Provide the [X, Y] coordinate of the cell's center where the given text is located.  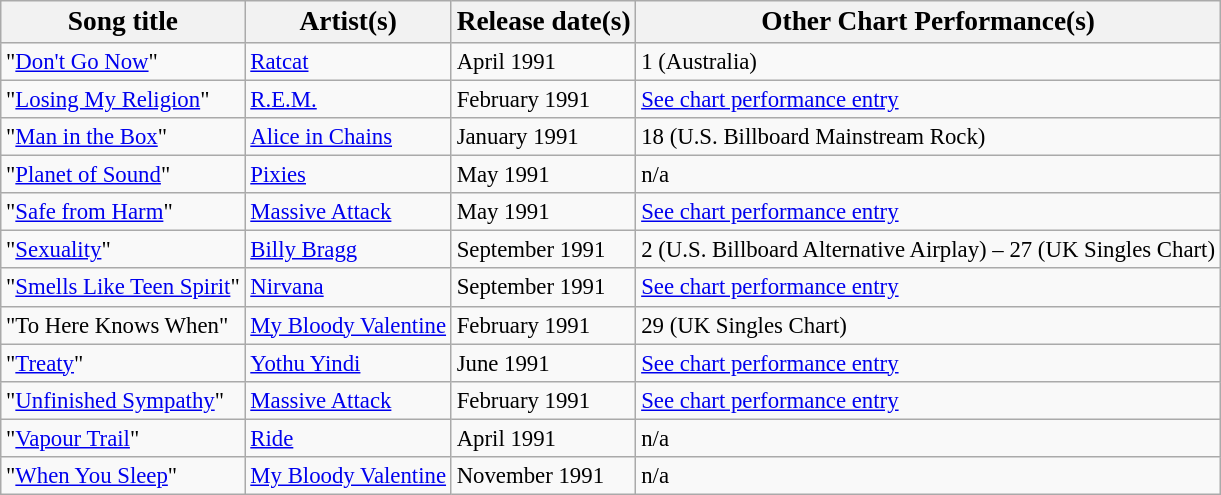
"Losing My Religion" [123, 100]
Ride [348, 438]
Alice in Chains [348, 137]
29 (UK Singles Chart) [928, 325]
"To Here Knows When" [123, 325]
"Unfinished Sympathy" [123, 400]
Yothu Yindi [348, 363]
18 (U.S. Billboard Mainstream Rock) [928, 137]
"When You Sleep" [123, 476]
Billy Bragg [348, 250]
"Planet of Sound" [123, 175]
1 (Australia) [928, 62]
"Don't Go Now" [123, 62]
"Safe from Harm" [123, 212]
Song title [123, 22]
Artist(s) [348, 22]
Other Chart Performance(s) [928, 22]
"Vapour Trail" [123, 438]
Ratcat [348, 62]
Nirvana [348, 288]
"Treaty" [123, 363]
Release date(s) [544, 22]
Pixies [348, 175]
November 1991 [544, 476]
June 1991 [544, 363]
R.E.M. [348, 100]
"Man in the Box" [123, 137]
"Smells Like Teen Spirit" [123, 288]
January 1991 [544, 137]
2 (U.S. Billboard Alternative Airplay) – 27 (UK Singles Chart) [928, 250]
"Sexuality" [123, 250]
